Provide the (X, Y) coordinate of the cell's center where the given text is located.  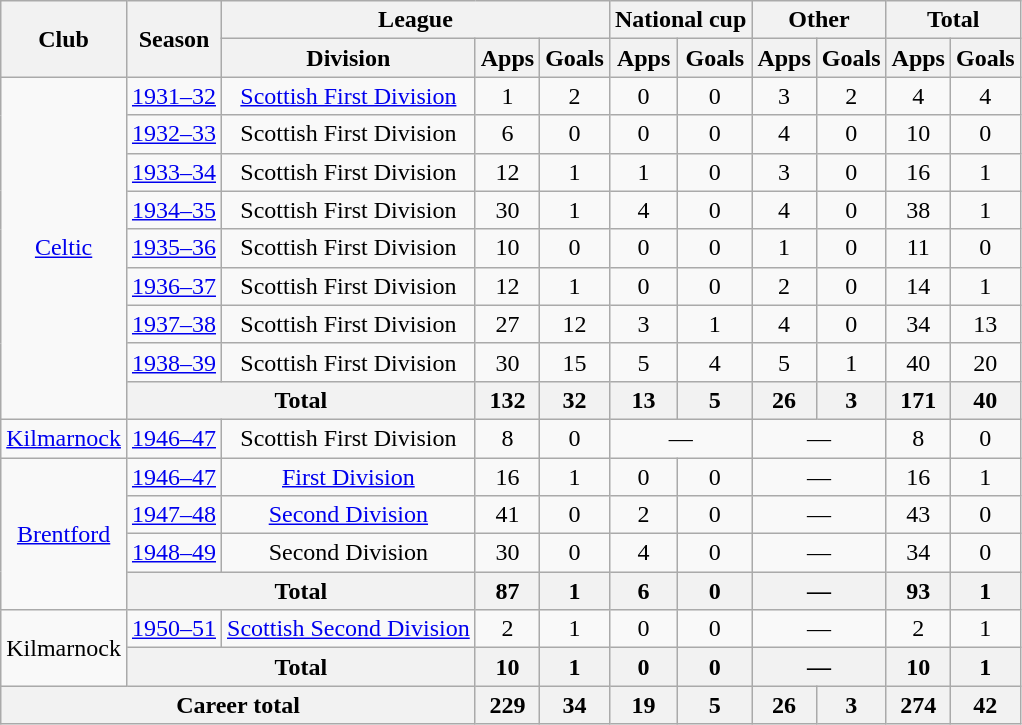
171 (918, 400)
1937–38 (174, 324)
National cup (680, 20)
1947–48 (174, 515)
42 (985, 705)
Brentford (64, 534)
132 (507, 400)
38 (918, 210)
15 (575, 362)
1938–39 (174, 362)
274 (918, 705)
Club (64, 39)
43 (918, 515)
19 (643, 705)
1948–49 (174, 553)
93 (918, 591)
League (416, 20)
1931–32 (174, 96)
1935–36 (174, 248)
1933–34 (174, 172)
1934–35 (174, 210)
Scottish Second Division (349, 629)
Division (349, 58)
41 (507, 515)
27 (507, 324)
1936–37 (174, 286)
14 (918, 286)
Celtic (64, 248)
1932–33 (174, 134)
Career total (238, 705)
32 (575, 400)
Season (174, 39)
First Division (349, 477)
87 (507, 591)
20 (985, 362)
Other (819, 20)
1950–51 (174, 629)
229 (507, 705)
11 (918, 248)
